Pinpoint the cell where the given text exists, returning its (X, Y) midpoint coordinate. 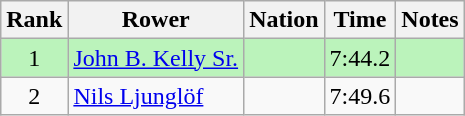
Nils Ljunglöf (156, 96)
7:44.2 (360, 58)
Nation (284, 20)
Time (360, 20)
Rank (34, 20)
1 (34, 58)
2 (34, 96)
John B. Kelly Sr. (156, 58)
Rower (156, 20)
Notes (430, 20)
7:49.6 (360, 96)
